Return (X, Y) of the center of cell containing provided text 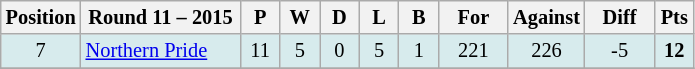
P (260, 17)
Round 11 – 2015 (161, 17)
Diff (620, 17)
Position (41, 17)
221 (474, 51)
1 (419, 51)
B (419, 17)
Against (546, 17)
D (340, 17)
For (474, 17)
Northern Pride (161, 51)
W (300, 17)
226 (546, 51)
Pts (674, 17)
-5 (620, 51)
11 (260, 51)
12 (674, 51)
L (379, 17)
7 (41, 51)
0 (340, 51)
